Locate the cell with the specified text and output its (x, y) center coordinate. 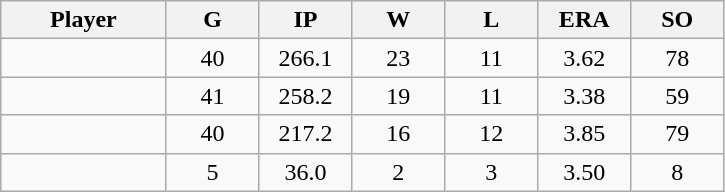
3.38 (584, 96)
258.2 (306, 96)
W (398, 20)
3.50 (584, 172)
G (212, 20)
ERA (584, 20)
19 (398, 96)
L (492, 20)
79 (678, 134)
3.85 (584, 134)
78 (678, 58)
2 (398, 172)
23 (398, 58)
12 (492, 134)
36.0 (306, 172)
IP (306, 20)
266.1 (306, 58)
3 (492, 172)
59 (678, 96)
5 (212, 172)
41 (212, 96)
217.2 (306, 134)
3.62 (584, 58)
Player (84, 20)
16 (398, 134)
8 (678, 172)
SO (678, 20)
